Pinpoint the cell where the given text exists, returning its [x, y] midpoint coordinate. 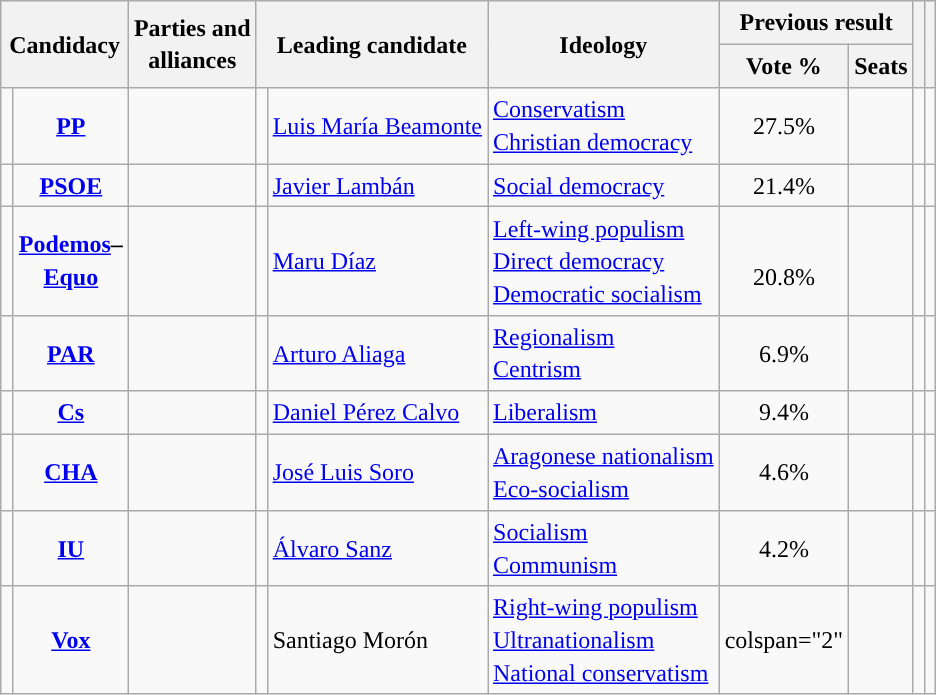
Cs [70, 412]
20.8% [784, 261]
Luis María Beamonte [377, 126]
Seats [881, 66]
Arturo Aliaga [377, 353]
Right-wing populismUltranationalismNational conservatism [604, 640]
IU [70, 548]
Liberalism [604, 412]
Vote % [784, 66]
Previous result [816, 22]
21.4% [784, 186]
Left-wing populismDirect democracyDemocratic socialism [604, 261]
RegionalismCentrism [604, 353]
Daniel Pérez Calvo [377, 412]
PAR [70, 353]
27.5% [784, 126]
José Luis Soro [377, 472]
4.6% [784, 472]
Álvaro Sanz [377, 548]
Podemos–Equo [70, 261]
colspan="2" [784, 640]
Candidacy [65, 44]
PSOE [70, 186]
Leading candidate [372, 44]
Ideology [604, 44]
Javier Lambán [377, 186]
Parties andalliances [192, 44]
Santiago Morón [377, 640]
Aragonese nationalismEco-socialism [604, 472]
4.2% [784, 548]
CHA [70, 472]
Social democracy [604, 186]
Maru Díaz [377, 261]
6.9% [784, 353]
Vox [70, 640]
PP [70, 126]
9.4% [784, 412]
SocialismCommunism [604, 548]
ConservatismChristian democracy [604, 126]
